Output the (x, y) coordinate of the center of the cell containing the given text.  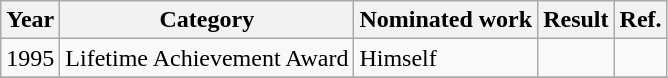
Category (207, 20)
Ref. (640, 20)
Result (576, 20)
Lifetime Achievement Award (207, 58)
1995 (30, 58)
Himself (446, 58)
Year (30, 20)
Nominated work (446, 20)
